Determine the [x, y] coordinate at the center of the cell enclosing the given text.  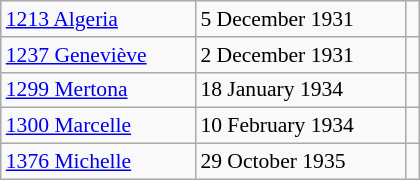
1376 Michelle [98, 162]
1237 Geneviève [98, 55]
1299 Mertona [98, 90]
5 December 1931 [300, 19]
10 February 1934 [300, 126]
2 December 1931 [300, 55]
1213 Algeria [98, 19]
1300 Marcelle [98, 126]
18 January 1934 [300, 90]
29 October 1935 [300, 162]
